Capture the cell that displays the provided text and extract its [X, Y] central coordinate. 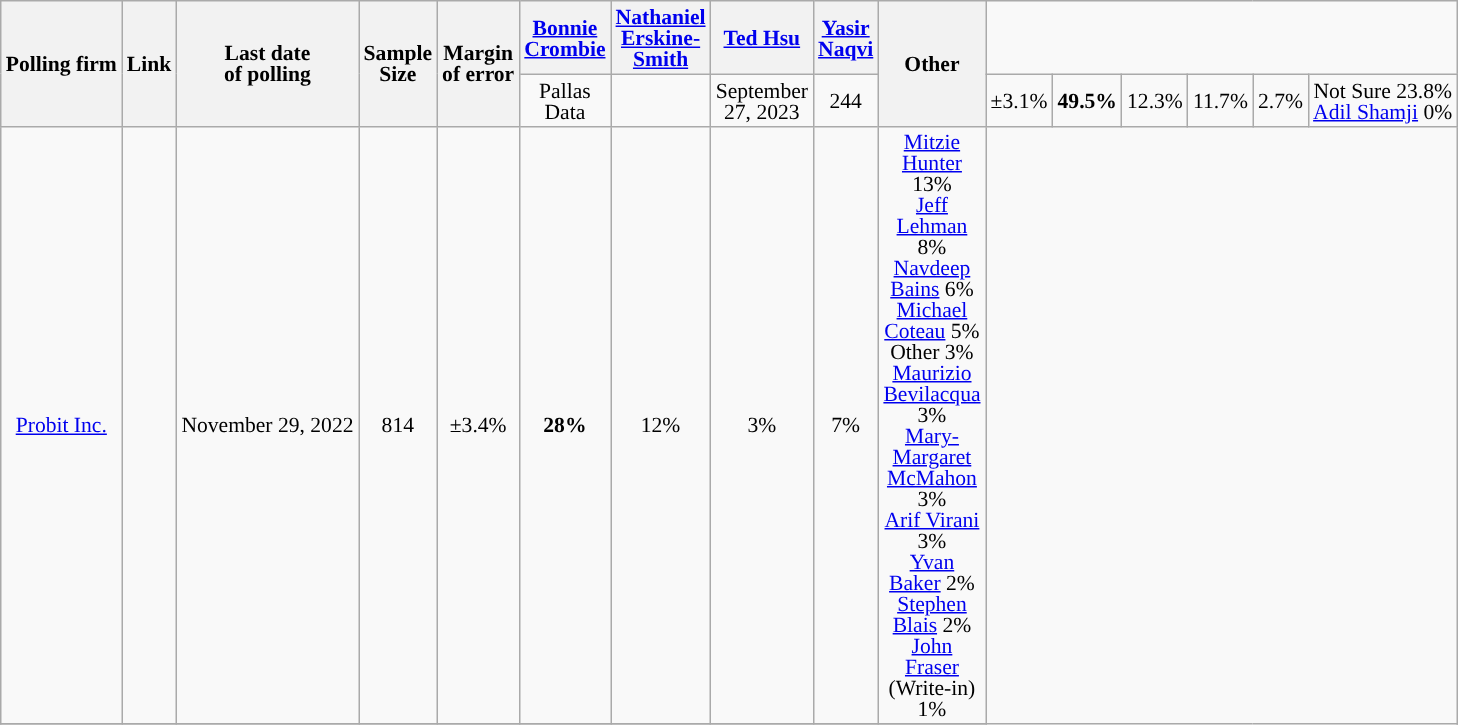
12% [661, 425]
Bonnie Crombie [564, 38]
814 [398, 425]
12.3% [1155, 100]
11.7% [1220, 100]
Yasir Naqvi [846, 38]
SampleSize [398, 64]
7% [846, 425]
2.7% [1280, 100]
244 [846, 100]
Marginof error [478, 64]
Not Sure 23.8% Adil Shamji 0% [1382, 100]
Pallas Data [564, 100]
November 29, 2022 [267, 425]
3% [762, 425]
±3.1% [1020, 100]
Probit Inc. [62, 425]
Link [150, 64]
September 27, 2023 [762, 100]
Other [932, 64]
Polling firm [62, 64]
Nathaniel Erskine-Smith [661, 38]
±3.4% [478, 425]
Ted Hsu [762, 38]
49.5% [1086, 100]
28% [564, 425]
Last dateof polling [267, 64]
